Return the [X, Y] coordinate for the center point of the cell that contains the specified text.  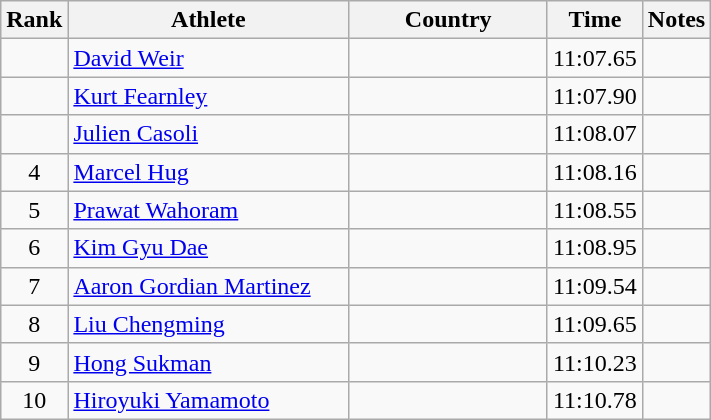
7 [34, 286]
Liu Chengming [208, 324]
Hiroyuki Yamamoto [208, 400]
11:07.65 [594, 58]
Rank [34, 20]
11:08.55 [594, 210]
11:08.16 [594, 172]
11:10.78 [594, 400]
Kim Gyu Dae [208, 248]
Country [448, 20]
11:08.95 [594, 248]
8 [34, 324]
Hong Sukman [208, 362]
Kurt Fearnley [208, 96]
5 [34, 210]
Prawat Wahoram [208, 210]
10 [34, 400]
Aaron Gordian Martinez [208, 286]
Time [594, 20]
Athlete [208, 20]
Marcel Hug [208, 172]
Notes [676, 20]
11:10.23 [594, 362]
11:09.65 [594, 324]
11:09.54 [594, 286]
11:07.90 [594, 96]
11:08.07 [594, 134]
David Weir [208, 58]
4 [34, 172]
Julien Casoli [208, 134]
6 [34, 248]
9 [34, 362]
